Provide the (x, y) coordinate of the cell's center where the given text is located.  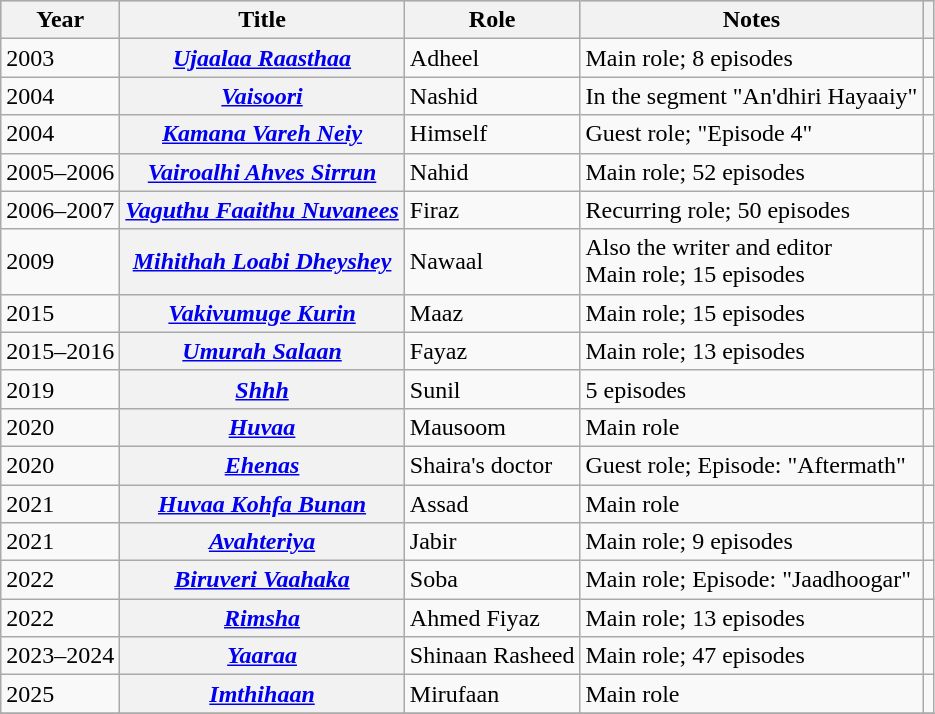
Nawaal (492, 262)
Year (60, 20)
2006–2007 (60, 210)
Huvaa (262, 427)
Main role; 52 episodes (752, 172)
Nahid (492, 172)
Title (262, 20)
Kamana Vareh Neiy (262, 134)
Nashid (492, 96)
2005–2006 (60, 172)
Vakivumuge Kurin (262, 313)
2015 (60, 313)
Umurah Salaan (262, 351)
Rimsha (262, 618)
5 episodes (752, 389)
2009 (60, 262)
Soba (492, 580)
Vaisoori (262, 96)
Himself (492, 134)
Main role; 15 episodes (752, 313)
Yaaraa (262, 656)
Ahmed Fiyaz (492, 618)
Role (492, 20)
Guest role; "Episode 4" (752, 134)
Main role; 9 episodes (752, 542)
2023–2024 (60, 656)
Main role; 8 episodes (752, 58)
Shinaan Rasheed (492, 656)
Shaira's doctor (492, 465)
Vairoalhi Ahves Sirrun (262, 172)
Main role; 47 episodes (752, 656)
In the segment "An'dhiri Hayaaiy" (752, 96)
Guest role; Episode: "Aftermath" (752, 465)
Imthihaan (262, 694)
Vaguthu Faaithu Nuvanees (262, 210)
Ehenas (262, 465)
Mausoom (492, 427)
2025 (60, 694)
Shhh (262, 389)
Mirufaan (492, 694)
Jabir (492, 542)
Fayaz (492, 351)
Biruveri Vaahaka (262, 580)
Ujaalaa Raasthaa (262, 58)
Huvaa Kohfa Bunan (262, 503)
Mihithah Loabi Dheyshey (262, 262)
Avahteriya (262, 542)
Main role; Episode: "Jaadhoogar" (752, 580)
2015–2016 (60, 351)
Sunil (492, 389)
Maaz (492, 313)
Recurring role; 50 episodes (752, 210)
Adheel (492, 58)
2003 (60, 58)
Also the writer and editorMain role; 15 episodes (752, 262)
2019 (60, 389)
Notes (752, 20)
Firaz (492, 210)
Assad (492, 503)
